From the cell containing the given text, extract its center point as (X, Y) coordinate. 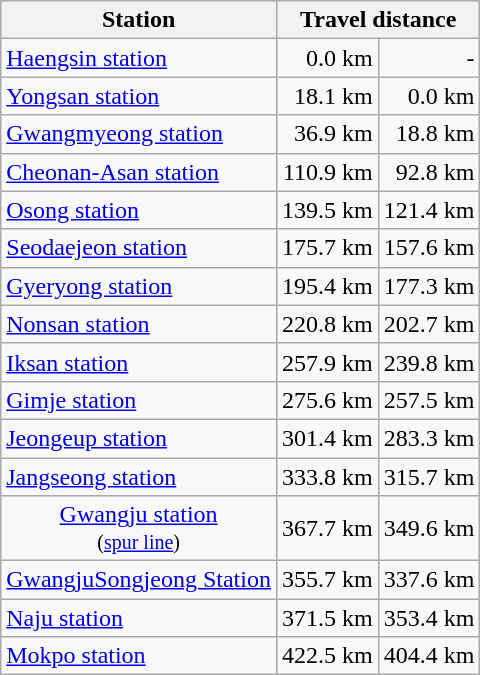
Gwangmyeong station (139, 134)
Iksan station (139, 362)
301.4 km (327, 438)
139.5 km (327, 210)
36.9 km (327, 134)
349.6 km (429, 528)
195.4 km (327, 286)
283.3 km (429, 438)
353.4 km (429, 618)
Station (139, 20)
Nonsan station (139, 324)
Mokpo station (139, 656)
175.7 km (327, 248)
Gwangju station(spur line) (139, 528)
257.9 km (327, 362)
Naju station (139, 618)
404.4 km (429, 656)
337.6 km (429, 580)
Cheonan-Asan station (139, 172)
371.5 km (327, 618)
202.7 km (429, 324)
Gyeryong station (139, 286)
422.5 km (327, 656)
315.7 km (429, 477)
239.8 km (429, 362)
275.6 km (327, 400)
18.8 km (429, 134)
GwangjuSongjeong Station (139, 580)
Jeongeup station (139, 438)
- (429, 58)
Gimje station (139, 400)
92.8 km (429, 172)
Jangseong station (139, 477)
257.5 km (429, 400)
Yongsan station (139, 96)
Seodaejeon station (139, 248)
177.3 km (429, 286)
18.1 km (327, 96)
Travel distance (378, 20)
355.7 km (327, 580)
121.4 km (429, 210)
110.9 km (327, 172)
220.8 km (327, 324)
Osong station (139, 210)
157.6 km (429, 248)
367.7 km (327, 528)
333.8 km (327, 477)
Haengsin station (139, 58)
